Output the (x, y) coordinate of the center of the cell containing the given text.  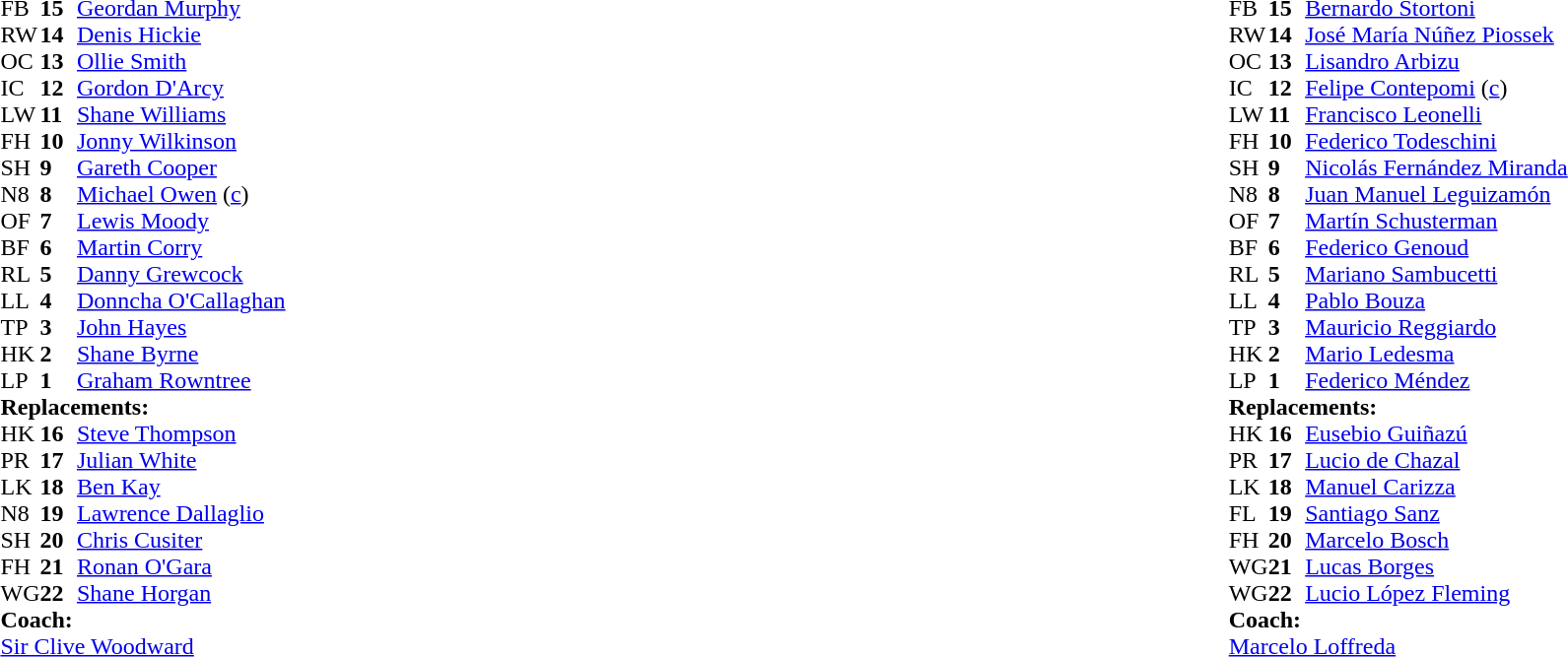
Lewis Moody (181, 221)
John Hayes (181, 327)
Ronan O'Gara (181, 567)
Steve Thompson (181, 433)
Martin Corry (181, 248)
Nicolás Fernández Miranda (1437, 167)
Lawrence Dallaglio (181, 514)
Danny Grewcock (181, 274)
Mario Ledesma (1437, 355)
Gordon D'Arcy (181, 89)
José María Núñez Piossek (1437, 35)
Santiago Sanz (1437, 514)
Mariano Sambucetti (1437, 274)
Shane Williams (181, 114)
Jonny Wilkinson (181, 142)
Lucio López Fleming (1437, 593)
Mauricio Reggiardo (1437, 327)
Federico Todeschini (1437, 142)
Francisco Leonelli (1437, 114)
Martín Schusterman (1437, 221)
Marcelo Bosch (1437, 540)
Lucio de Chazal (1437, 461)
Manuel Carizza (1437, 487)
Donncha O'Callaghan (181, 301)
Felipe Contepomi (c) (1437, 89)
Federico Genoud (1437, 248)
Chris Cusiter (181, 540)
Shane Horgan (181, 593)
Pablo Bouza (1437, 301)
Shane Byrne (181, 355)
Eusebio Guiñazú (1437, 433)
Lucas Borges (1437, 567)
Ben Kay (181, 487)
Federico Méndez (1437, 380)
Ollie Smith (181, 61)
Graham Rowntree (181, 380)
Julian White (181, 461)
Denis Hickie (181, 35)
Gareth Cooper (181, 167)
Juan Manuel Leguizamón (1437, 195)
Michael Owen (c) (181, 195)
Lisandro Arbizu (1437, 61)
FL (1249, 514)
